Search for the cell housing the specified text and yield its [x, y] center coordinate. 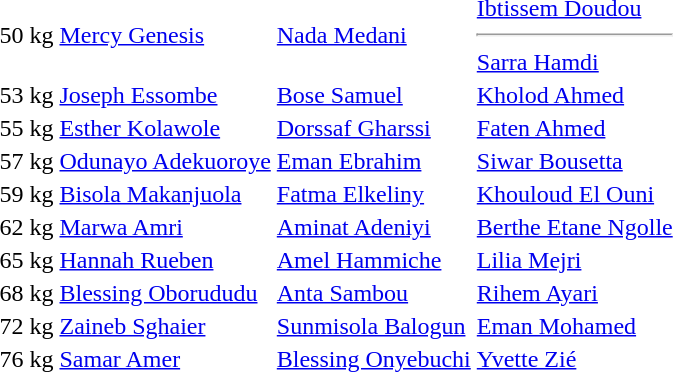
Dorssaf Gharssi [374, 128]
Esther Kolawole [165, 128]
Bisola Makanjuola [165, 194]
Marwa Amri [165, 227]
Fatma Elkeliny [374, 194]
Odunayo Adekuoroye [165, 161]
Aminat Adeniyi [374, 227]
Sunmisola Balogun [374, 326]
Eman Ebrahim [374, 161]
Zaineb Sghaier [165, 326]
Blessing Oborududu [165, 293]
Hannah Rueben [165, 260]
Bose Samuel [374, 95]
Joseph Essombe [165, 95]
Anta Sambou [374, 293]
Amel Hammiche [374, 260]
